Return (X, Y) of the center of cell containing provided text 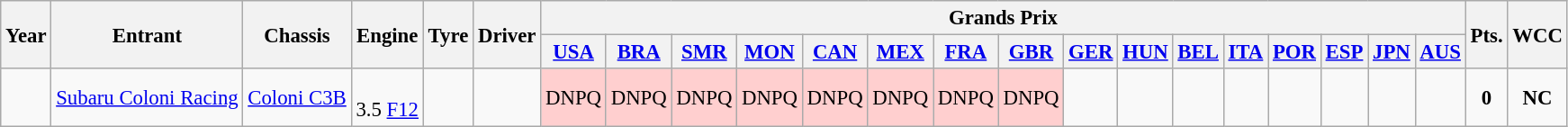
POR (1294, 52)
BEL (1198, 52)
FRA (967, 52)
NC (1537, 97)
ITA (1246, 52)
USA (574, 52)
HUN (1145, 52)
Subaru Coloni Racing (148, 97)
Entrant (148, 34)
Grands Prix (1003, 18)
Pts. (1487, 34)
Tyre (448, 34)
GBR (1032, 52)
MEX (900, 52)
0 (1487, 97)
Engine (387, 34)
BRA (639, 52)
Coloni C3B (297, 97)
WCC (1537, 34)
MON (770, 52)
Driver (508, 34)
Chassis (297, 34)
CAN (835, 52)
ESP (1344, 52)
GER (1091, 52)
AUS (1440, 52)
JPN (1392, 52)
SMR (704, 52)
Year (26, 34)
3.5 F12 (387, 97)
